Search for the cell housing the specified text and yield its [x, y] center coordinate. 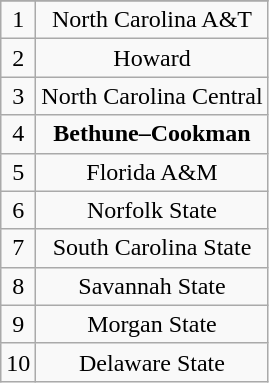
5 [18, 172]
Florida A&M [152, 172]
3 [18, 96]
Delaware State [152, 362]
4 [18, 134]
North Carolina A&T [152, 20]
2 [18, 58]
8 [18, 286]
7 [18, 248]
Morgan State [152, 324]
6 [18, 210]
9 [18, 324]
Norfolk State [152, 210]
1 [18, 20]
South Carolina State [152, 248]
North Carolina Central [152, 96]
10 [18, 362]
Howard [152, 58]
Bethune–Cookman [152, 134]
Savannah State [152, 286]
